Provide the [X, Y] coordinate of the cell's center where the given text is located.  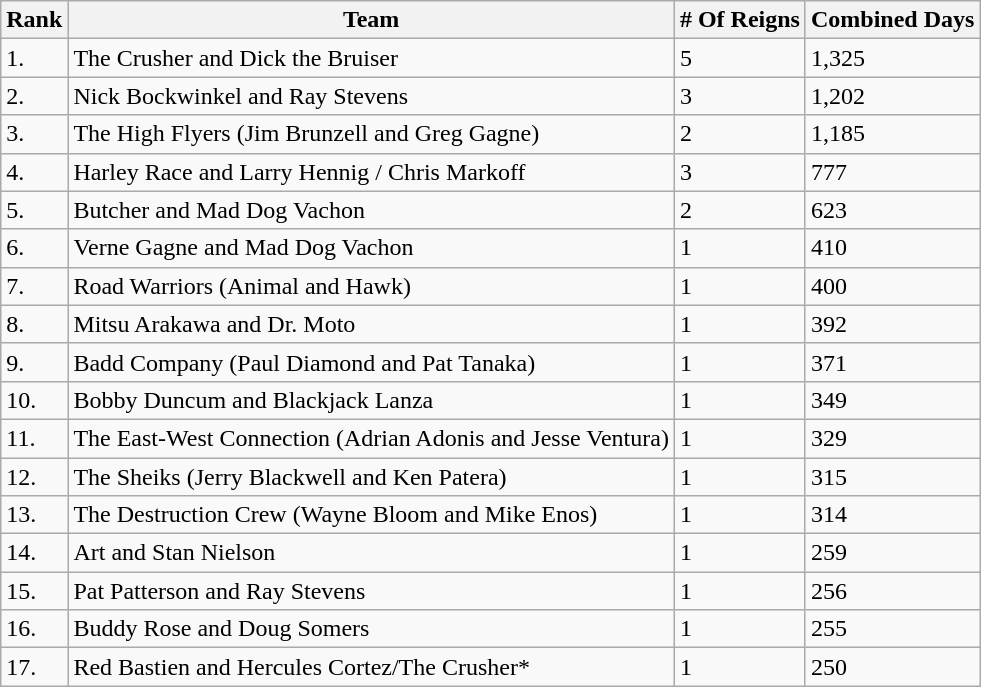
410 [892, 248]
2. [34, 96]
1,202 [892, 96]
9. [34, 362]
5 [740, 58]
Road Warriors (Animal and Hawk) [372, 286]
8. [34, 324]
1,325 [892, 58]
Harley Race and Larry Hennig / Chris Markoff [372, 172]
1,185 [892, 134]
623 [892, 210]
6. [34, 248]
314 [892, 515]
259 [892, 553]
Mitsu Arakawa and Dr. Moto [372, 324]
Rank [34, 20]
17. [34, 667]
10. [34, 400]
16. [34, 629]
250 [892, 667]
Buddy Rose and Doug Somers [372, 629]
# Of Reigns [740, 20]
315 [892, 477]
1. [34, 58]
Combined Days [892, 20]
5. [34, 210]
Verne Gagne and Mad Dog Vachon [372, 248]
11. [34, 438]
349 [892, 400]
14. [34, 553]
Badd Company (Paul Diamond and Pat Tanaka) [372, 362]
Team [372, 20]
The Destruction Crew (Wayne Bloom and Mike Enos) [372, 515]
12. [34, 477]
329 [892, 438]
Butcher and Mad Dog Vachon [372, 210]
777 [892, 172]
Red Bastien and Hercules Cortez/The Crusher* [372, 667]
13. [34, 515]
7. [34, 286]
255 [892, 629]
4. [34, 172]
The High Flyers (Jim Brunzell and Greg Gagne) [372, 134]
371 [892, 362]
Nick Bockwinkel and Ray Stevens [372, 96]
The Sheiks (Jerry Blackwell and Ken Patera) [372, 477]
Pat Patterson and Ray Stevens [372, 591]
The Crusher and Dick the Bruiser [372, 58]
3. [34, 134]
Bobby Duncum and Blackjack Lanza [372, 400]
400 [892, 286]
15. [34, 591]
256 [892, 591]
The East-West Connection (Adrian Adonis and Jesse Ventura) [372, 438]
Art and Stan Nielson [372, 553]
392 [892, 324]
